From the cell containing the given text, extract its center point as [x, y] coordinate. 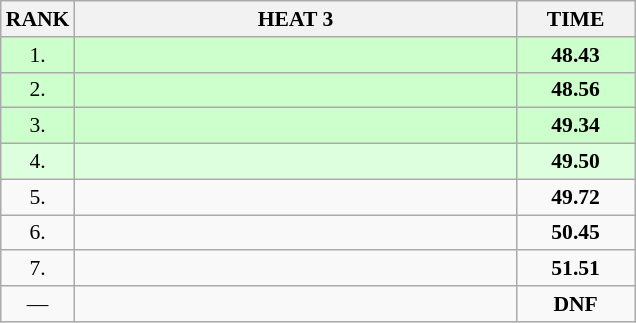
2. [38, 90]
HEAT 3 [295, 19]
48.56 [576, 90]
1. [38, 55]
48.43 [576, 55]
50.45 [576, 233]
49.50 [576, 162]
51.51 [576, 269]
4. [38, 162]
6. [38, 233]
3. [38, 126]
49.34 [576, 126]
— [38, 304]
RANK [38, 19]
7. [38, 269]
DNF [576, 304]
49.72 [576, 197]
5. [38, 197]
TIME [576, 19]
